Provide the (X, Y) coordinate of the cell's center where the given text is located.  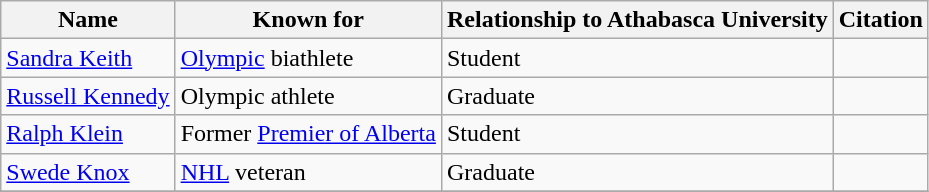
Ralph Klein (88, 134)
Sandra Keith (88, 58)
Name (88, 20)
Former Premier of Alberta (308, 134)
Olympic biathlete (308, 58)
Known for (308, 20)
Olympic athlete (308, 96)
Citation (880, 20)
NHL veteran (308, 172)
Russell Kennedy (88, 96)
Relationship to Athabasca University (637, 20)
Swede Knox (88, 172)
